Pinpoint the cell where the given text exists, returning its (x, y) midpoint coordinate. 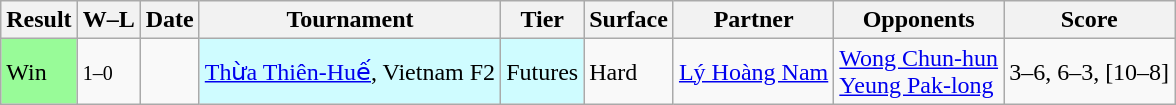
Wong Chun-hun Yeung Pak-long (919, 72)
Result (39, 20)
Surface (629, 20)
Partner (753, 20)
Date (170, 20)
Hard (629, 72)
3–6, 6–3, [10–8] (1090, 72)
Win (39, 72)
Futures (542, 72)
Opponents (919, 20)
Thừa Thiên-Huế, Vietnam F2 (350, 72)
1–0 (108, 72)
W–L (108, 20)
Tournament (350, 20)
Score (1090, 20)
Lý Hoàng Nam (753, 72)
Tier (542, 20)
